Provide the [x, y] coordinate of the cell's center where the given text is located.  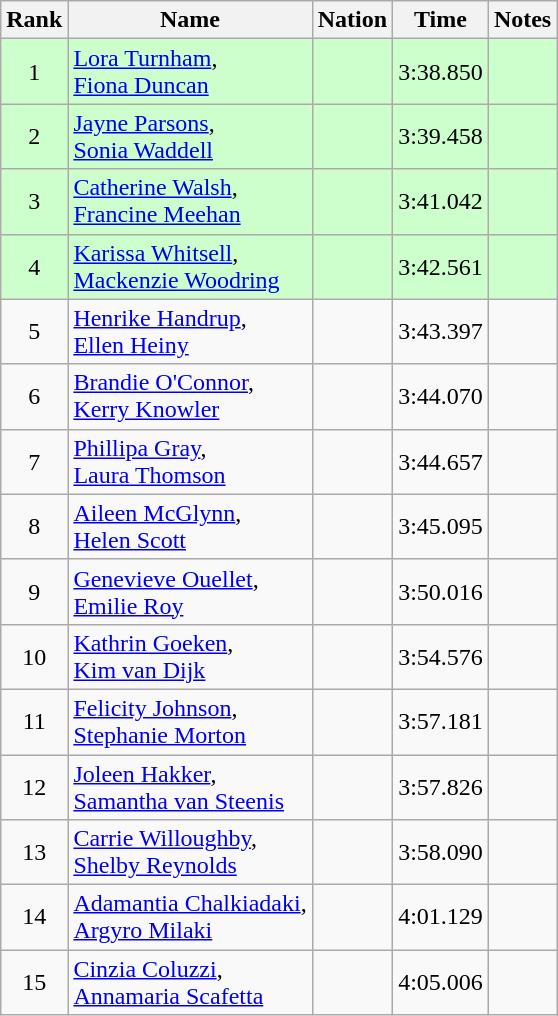
6 [34, 396]
3:54.576 [441, 656]
Carrie Willoughby,Shelby Reynolds [190, 852]
3:38.850 [441, 72]
Henrike Handrup,Ellen Heiny [190, 332]
11 [34, 722]
Rank [34, 20]
3:58.090 [441, 852]
4 [34, 266]
2 [34, 136]
Felicity Johnson,Stephanie Morton [190, 722]
Notes [522, 20]
Time [441, 20]
Nation [352, 20]
Adamantia Chalkiadaki,Argyro Milaki [190, 918]
8 [34, 526]
4:05.006 [441, 982]
Genevieve Ouellet,Emilie Roy [190, 592]
10 [34, 656]
3:39.458 [441, 136]
Lora Turnham,Fiona Duncan [190, 72]
3:42.561 [441, 266]
5 [34, 332]
Joleen Hakker,Samantha van Steenis [190, 786]
1 [34, 72]
Phillipa Gray,Laura Thomson [190, 462]
3:57.181 [441, 722]
3:43.397 [441, 332]
Kathrin Goeken,Kim van Dijk [190, 656]
3 [34, 202]
Aileen McGlynn,Helen Scott [190, 526]
Cinzia Coluzzi,Annamaria Scafetta [190, 982]
Karissa Whitsell,Mackenzie Woodring [190, 266]
3:41.042 [441, 202]
Name [190, 20]
7 [34, 462]
14 [34, 918]
Brandie O'Connor,Kerry Knowler [190, 396]
Catherine Walsh,Francine Meehan [190, 202]
3:44.657 [441, 462]
3:45.095 [441, 526]
4:01.129 [441, 918]
12 [34, 786]
15 [34, 982]
3:44.070 [441, 396]
Jayne Parsons,Sonia Waddell [190, 136]
3:57.826 [441, 786]
9 [34, 592]
3:50.016 [441, 592]
13 [34, 852]
